Output the (x, y) coordinate of the center of the cell containing the given text.  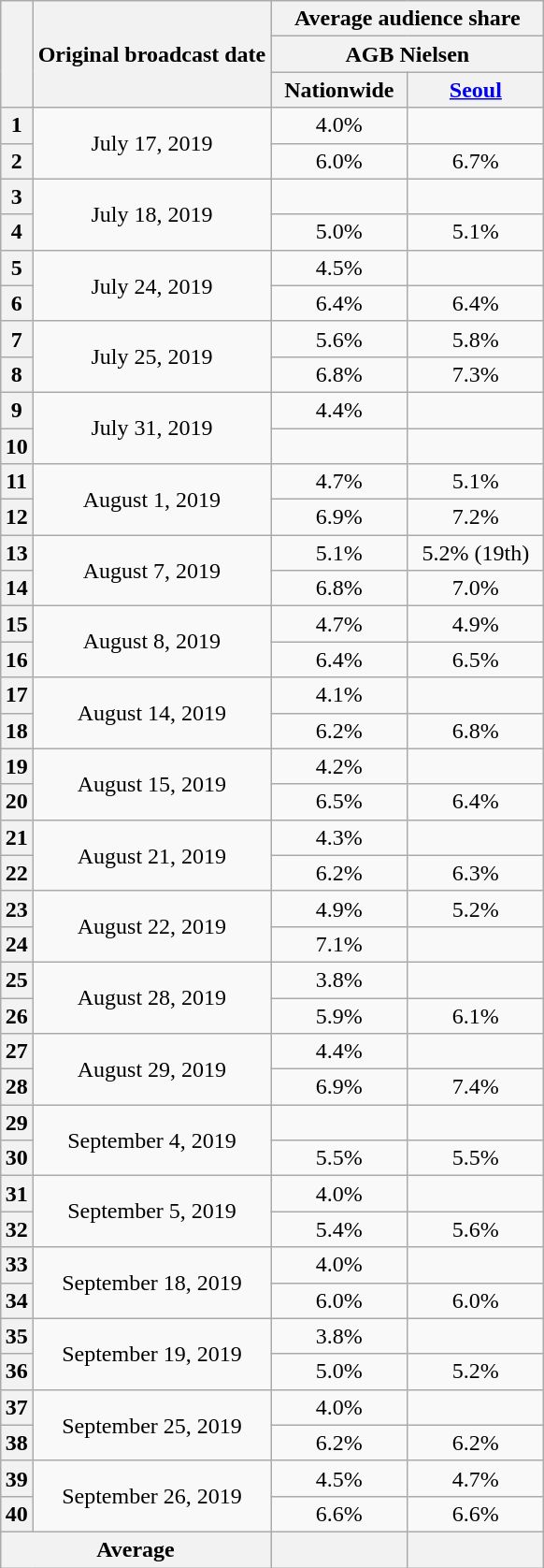
28 (17, 1087)
5.2% (19th) (476, 553)
6.7% (476, 161)
20 (17, 802)
19 (17, 766)
4 (17, 232)
17 (17, 695)
August 29, 2019 (151, 1069)
August 15, 2019 (151, 784)
36 (17, 1372)
August 1, 2019 (151, 500)
10 (17, 446)
4.1% (339, 695)
6.3% (476, 873)
July 18, 2019 (151, 214)
18 (17, 731)
August 22, 2019 (151, 926)
30 (17, 1158)
16 (17, 660)
September 4, 2019 (151, 1140)
14 (17, 588)
1 (17, 125)
AGB Nielsen (408, 54)
Original broadcast date (151, 54)
August 14, 2019 (151, 713)
7.0% (476, 588)
September 18, 2019 (151, 1283)
34 (17, 1300)
July 25, 2019 (151, 356)
13 (17, 553)
31 (17, 1194)
7.4% (476, 1087)
33 (17, 1265)
July 17, 2019 (151, 143)
7 (17, 339)
Seoul (476, 90)
September 25, 2019 (151, 1425)
26 (17, 1015)
29 (17, 1123)
6 (17, 303)
5.8% (476, 339)
5.4% (339, 1229)
7.1% (339, 944)
August 7, 2019 (151, 571)
July 24, 2019 (151, 285)
5 (17, 268)
24 (17, 944)
4.2% (339, 766)
4.3% (339, 837)
15 (17, 624)
August 21, 2019 (151, 855)
32 (17, 1229)
35 (17, 1336)
September 5, 2019 (151, 1212)
August 8, 2019 (151, 642)
25 (17, 980)
21 (17, 837)
6.1% (476, 1015)
August 28, 2019 (151, 997)
22 (17, 873)
3 (17, 196)
37 (17, 1407)
39 (17, 1478)
11 (17, 482)
September 19, 2019 (151, 1354)
7.2% (476, 517)
Average audience share (408, 19)
9 (17, 410)
40 (17, 1514)
7.3% (476, 374)
12 (17, 517)
8 (17, 374)
2 (17, 161)
Average (136, 1549)
July 31, 2019 (151, 428)
38 (17, 1443)
September 26, 2019 (151, 1496)
27 (17, 1052)
23 (17, 908)
5.9% (339, 1015)
Nationwide (339, 90)
